Return (x, y) of the center of cell containing provided text 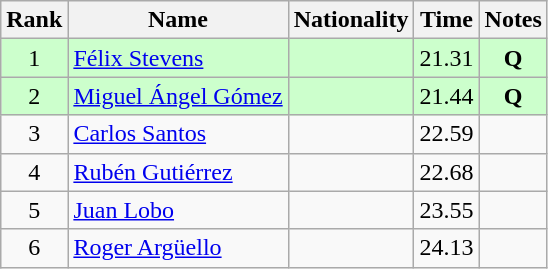
Rank (34, 20)
22.59 (446, 134)
21.44 (446, 96)
Notes (513, 20)
Name (178, 20)
21.31 (446, 58)
Juan Lobo (178, 210)
Time (446, 20)
Nationality (351, 20)
23.55 (446, 210)
Rubén Gutiérrez (178, 172)
22.68 (446, 172)
Félix Stevens (178, 58)
5 (34, 210)
Carlos Santos (178, 134)
4 (34, 172)
Roger Argüello (178, 248)
6 (34, 248)
Miguel Ángel Gómez (178, 96)
1 (34, 58)
24.13 (446, 248)
2 (34, 96)
3 (34, 134)
